Search for the cell housing the specified text and yield its (X, Y) center coordinate. 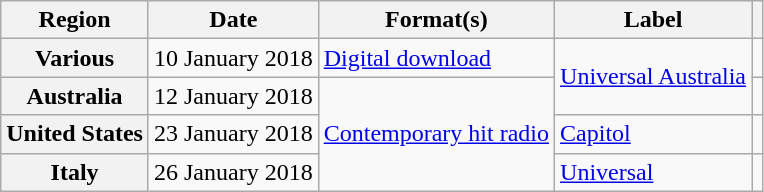
Universal Australia (654, 77)
Contemporary hit radio (436, 134)
10 January 2018 (233, 58)
26 January 2018 (233, 172)
Australia (75, 96)
Universal (654, 172)
12 January 2018 (233, 96)
United States (75, 134)
Date (233, 20)
Label (654, 20)
Capitol (654, 134)
Region (75, 20)
Various (75, 58)
Digital download (436, 58)
Italy (75, 172)
Format(s) (436, 20)
23 January 2018 (233, 134)
